Pinpoint the cell where the given text exists, returning its (X, Y) midpoint coordinate. 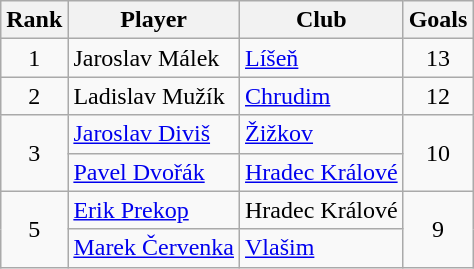
10 (438, 153)
Erik Prekop (154, 210)
Pavel Dvořák (154, 172)
Jaroslav Málek (154, 58)
Marek Červenka (154, 248)
12 (438, 96)
2 (34, 96)
Player (154, 20)
9 (438, 229)
Rank (34, 20)
Club (322, 20)
1 (34, 58)
13 (438, 58)
Jaroslav Diviš (154, 134)
Ladislav Mužík (154, 96)
3 (34, 153)
Vlašim (322, 248)
Líšeň (322, 58)
Chrudim (322, 96)
5 (34, 229)
Žižkov (322, 134)
Goals (438, 20)
